Scan for the cell matching the given text and deliver its (x, y) coordinate at center. 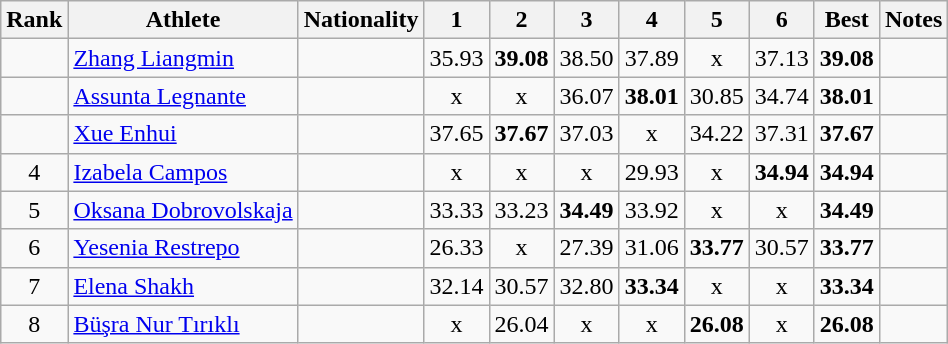
Zhang Liangmin (183, 58)
Xue Enhui (183, 134)
2 (522, 20)
26.33 (456, 248)
Rank (34, 20)
Büşra Nur Tırıklı (183, 324)
31.06 (652, 248)
8 (34, 324)
37.89 (652, 58)
33.92 (652, 210)
35.93 (456, 58)
Assunta Legnante (183, 96)
Athlete (183, 20)
3 (586, 20)
26.04 (522, 324)
37.31 (782, 134)
38.50 (586, 58)
37.65 (456, 134)
33.33 (456, 210)
34.74 (782, 96)
29.93 (652, 172)
Yesenia Restrepo (183, 248)
32.14 (456, 286)
Best (846, 20)
34.22 (716, 134)
Izabela Campos (183, 172)
37.13 (782, 58)
37.03 (586, 134)
Notes (913, 20)
32.80 (586, 286)
36.07 (586, 96)
Elena Shakh (183, 286)
Nationality (361, 20)
7 (34, 286)
33.23 (522, 210)
Oksana Dobrovolskaja (183, 210)
30.85 (716, 96)
1 (456, 20)
27.39 (586, 248)
